Capture the cell that displays the provided text and extract its (x, y) central coordinate. 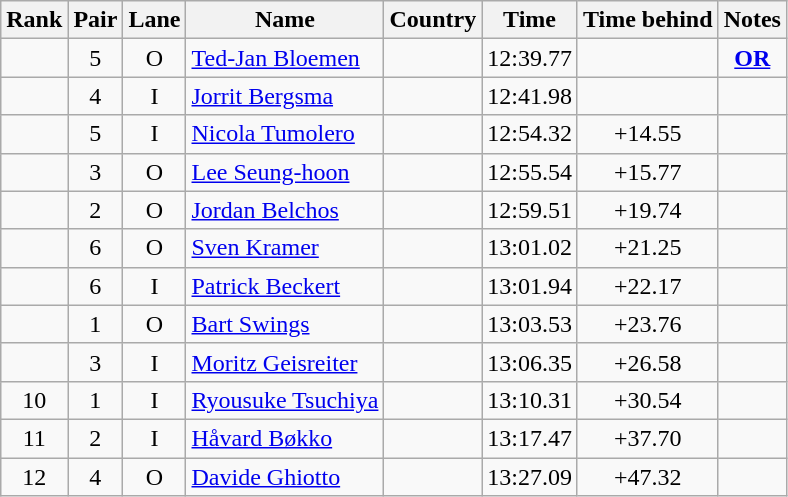
Sven Kramer (285, 248)
13:06.35 (530, 362)
12:54.32 (530, 134)
Name (285, 20)
13:01.94 (530, 286)
12 (34, 477)
12:55.54 (530, 172)
13:03.53 (530, 324)
Country (433, 20)
Notes (752, 20)
Ted-Jan Bloemen (285, 58)
Davide Ghiotto (285, 477)
Lee Seung-hoon (285, 172)
Jordan Belchos (285, 210)
Time (530, 20)
OR (752, 58)
12:39.77 (530, 58)
12:59.51 (530, 210)
Patrick Beckert (285, 286)
13:01.02 (530, 248)
Pair (96, 20)
10 (34, 400)
Moritz Geisreiter (285, 362)
+15.77 (648, 172)
11 (34, 438)
+19.74 (648, 210)
13:10.31 (530, 400)
Håvard Bøkko (285, 438)
Nicola Tumolero (285, 134)
+22.17 (648, 286)
+37.70 (648, 438)
13:27.09 (530, 477)
Jorrit Bergsma (285, 96)
+26.58 (648, 362)
Time behind (648, 20)
13:17.47 (530, 438)
Lane (154, 20)
12:41.98 (530, 96)
+23.76 (648, 324)
+47.32 (648, 477)
Ryousuke Tsuchiya (285, 400)
+30.54 (648, 400)
+14.55 (648, 134)
Rank (34, 20)
Bart Swings (285, 324)
+21.25 (648, 248)
